Determine the (x, y) coordinate at the center of the cell enclosing the given text.  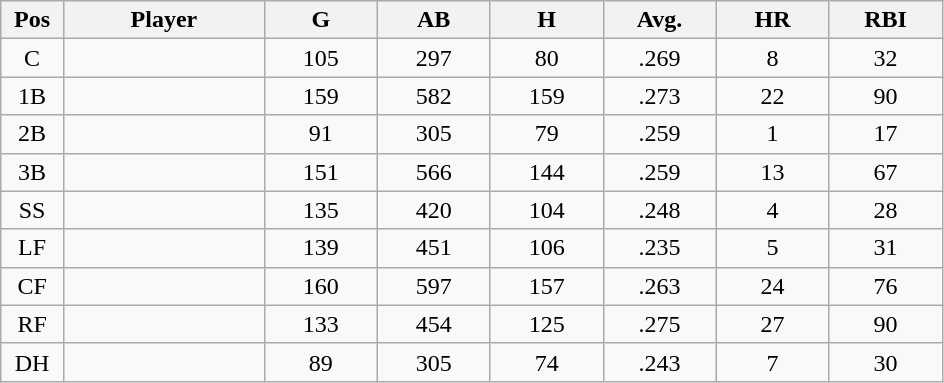
RF (32, 324)
139 (320, 248)
.273 (660, 96)
Avg. (660, 20)
67 (886, 172)
79 (546, 134)
17 (886, 134)
582 (434, 96)
C (32, 58)
.248 (660, 210)
1 (772, 134)
157 (546, 286)
DH (32, 362)
30 (886, 362)
.235 (660, 248)
1B (32, 96)
Player (164, 20)
RBI (886, 20)
420 (434, 210)
CF (32, 286)
135 (320, 210)
.263 (660, 286)
31 (886, 248)
HR (772, 20)
.269 (660, 58)
133 (320, 324)
24 (772, 286)
106 (546, 248)
104 (546, 210)
3B (32, 172)
89 (320, 362)
7 (772, 362)
G (320, 20)
.243 (660, 362)
80 (546, 58)
2B (32, 134)
8 (772, 58)
32 (886, 58)
566 (434, 172)
Pos (32, 20)
4 (772, 210)
22 (772, 96)
297 (434, 58)
SS (32, 210)
76 (886, 286)
151 (320, 172)
H (546, 20)
LF (32, 248)
5 (772, 248)
144 (546, 172)
13 (772, 172)
28 (886, 210)
27 (772, 324)
597 (434, 286)
451 (434, 248)
74 (546, 362)
160 (320, 286)
AB (434, 20)
125 (546, 324)
.275 (660, 324)
454 (434, 324)
91 (320, 134)
105 (320, 58)
